Return the [X, Y] coordinate for the center point of the cell that contains the specified text.  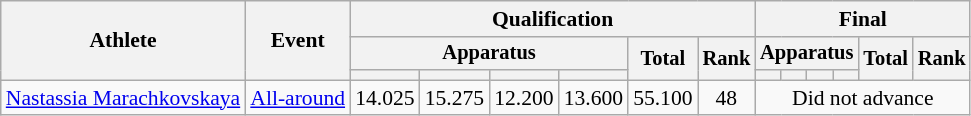
Nastassia Marachkovskaya [123, 98]
Qualification [552, 19]
Did not advance [862, 98]
15.275 [454, 98]
Final [862, 19]
13.600 [594, 98]
All-around [298, 98]
Event [298, 40]
Athlete [123, 40]
14.025 [384, 98]
12.200 [524, 98]
55.100 [662, 98]
48 [727, 98]
